Output the [x, y] coordinate of the center of the cell containing the given text.  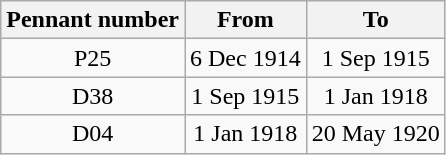
D04 [93, 134]
20 May 1920 [376, 134]
P25 [93, 58]
Pennant number [93, 20]
From [245, 20]
To [376, 20]
6 Dec 1914 [245, 58]
D38 [93, 96]
